Scan for the cell matching the given text and deliver its (x, y) coordinate at center. 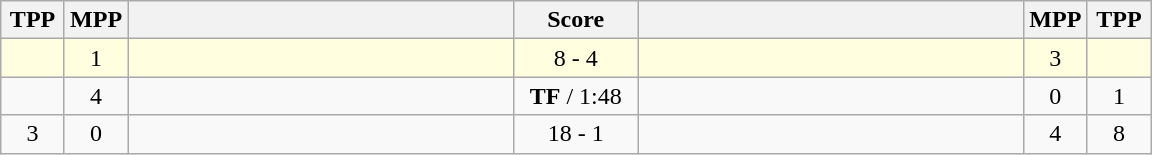
18 - 1 (576, 134)
8 - 4 (576, 58)
8 (1119, 134)
Score (576, 20)
TF / 1:48 (576, 96)
